Extract the (X, Y) coordinate from the center of the cell holding the provided text.  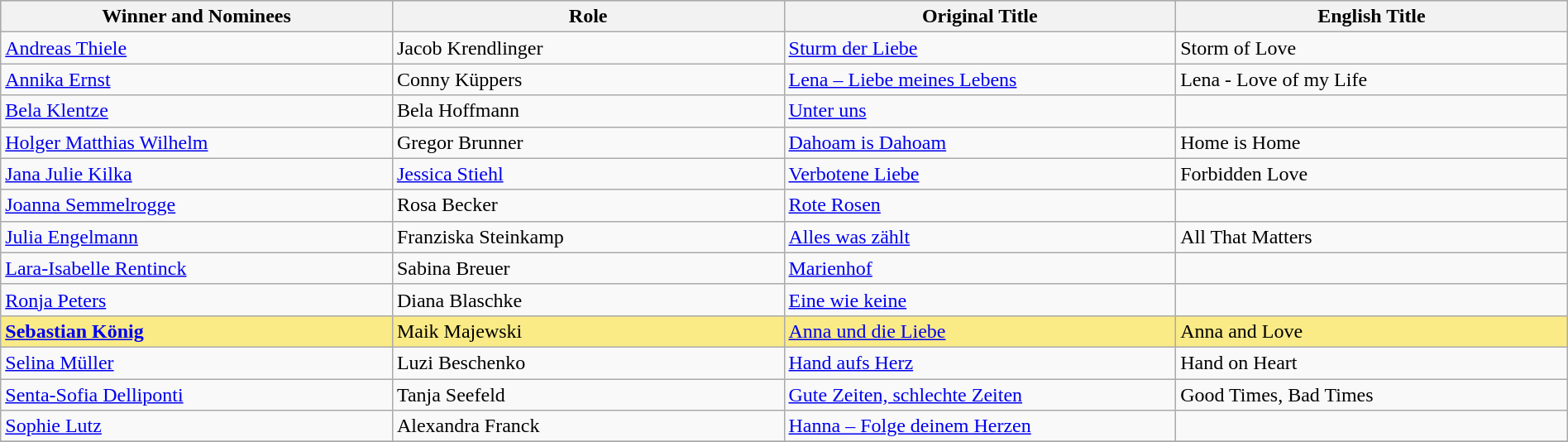
Diana Blaschke (588, 300)
Annika Ernst (197, 79)
Julia Engelmann (197, 237)
Bela Klentze (197, 111)
Andreas Thiele (197, 48)
Sturm der Liebe (980, 48)
Good Times, Bad Times (1372, 395)
Sabina Breuer (588, 268)
Joanna Semmelrogge (197, 205)
Jana Julie Kilka (197, 174)
Jessica Stiehl (588, 174)
Original Title (980, 17)
Gregor Brunner (588, 142)
Maik Majewski (588, 331)
Rote Rosen (980, 205)
Lena – Liebe meines Lebens (980, 79)
Anna und die Liebe (980, 331)
Selina Müller (197, 363)
Rosa Becker (588, 205)
Verbotene Liebe (980, 174)
Marienhof (980, 268)
Ronja Peters (197, 300)
Holger Matthias Wilhelm (197, 142)
Winner and Nominees (197, 17)
Lara-Isabelle Rentinck (197, 268)
Home is Home (1372, 142)
Role (588, 17)
Bela Hoffmann (588, 111)
Dahoam is Dahoam (980, 142)
Eine wie keine (980, 300)
All That Matters (1372, 237)
Forbidden Love (1372, 174)
Lena - Love of my Life (1372, 79)
Conny Küppers (588, 79)
English Title (1372, 17)
Unter uns (980, 111)
Storm of Love (1372, 48)
Sebastian König (197, 331)
Luzi Beschenko (588, 363)
Hand on Heart (1372, 363)
Anna and Love (1372, 331)
Hand aufs Herz (980, 363)
Hanna – Folge deinem Herzen (980, 426)
Sophie Lutz (197, 426)
Gute Zeiten, schlechte Zeiten (980, 395)
Jacob Krendlinger (588, 48)
Tanja Seefeld (588, 395)
Franziska Steinkamp (588, 237)
Alles was zählt (980, 237)
Senta-Sofia Delliponti (197, 395)
Alexandra Franck (588, 426)
